From the cell containing the given text, extract its center point as (X, Y) coordinate. 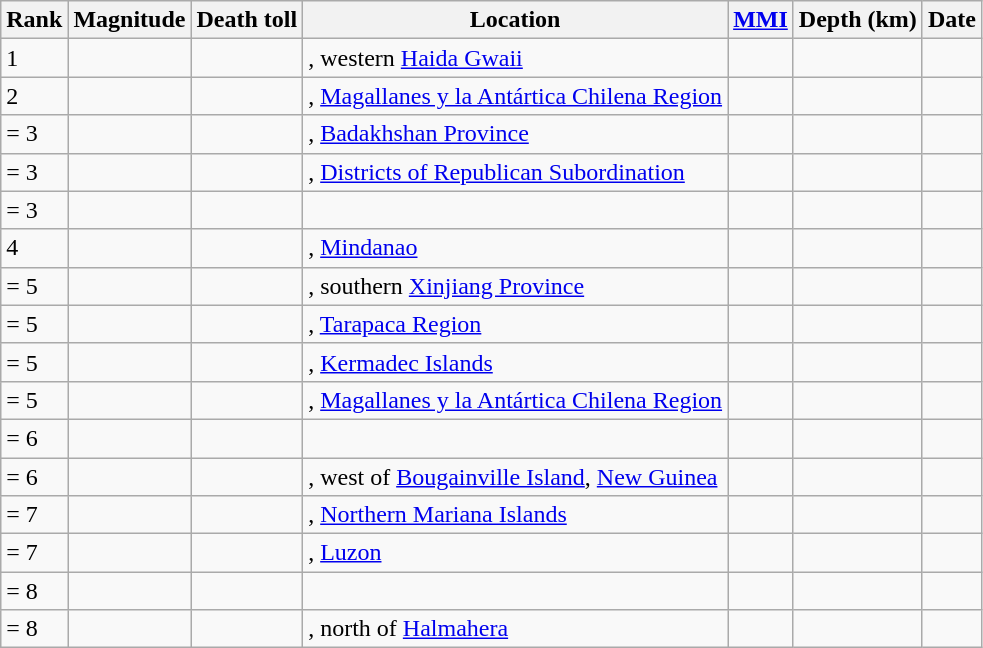
Location (516, 20)
1 (34, 58)
, Districts of Republican Subordination (516, 172)
, Badakhshan Province (516, 134)
, north of Halmahera (516, 629)
, Tarapaca Region (516, 324)
Magnitude (130, 20)
Rank (34, 20)
Date (952, 20)
, Mindanao (516, 248)
, western Haida Gwaii (516, 58)
4 (34, 248)
, west of Bougainville Island, New Guinea (516, 477)
, southern Xinjiang Province (516, 286)
2 (34, 96)
, Northern Mariana Islands (516, 515)
, Kermadec Islands (516, 362)
, Luzon (516, 553)
MMI (761, 20)
Depth (km) (858, 20)
Death toll (247, 20)
